Return the [x, y] coordinate for the center point of the cell that contains the specified text.  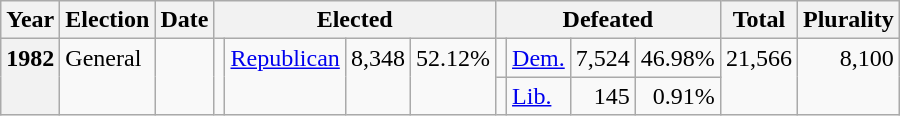
Date [184, 20]
Dem. [539, 58]
Election [108, 20]
General [108, 77]
Republican [285, 77]
0.91% [678, 96]
145 [602, 96]
1982 [30, 77]
52.12% [452, 77]
8,348 [378, 77]
21,566 [758, 77]
Total [758, 20]
Elected [355, 20]
Year [30, 20]
Plurality [848, 20]
8,100 [848, 77]
7,524 [602, 58]
Defeated [608, 20]
Lib. [539, 96]
46.98% [678, 58]
